Find where the given text appears and provide that cell's center as [X, Y] coordinate. 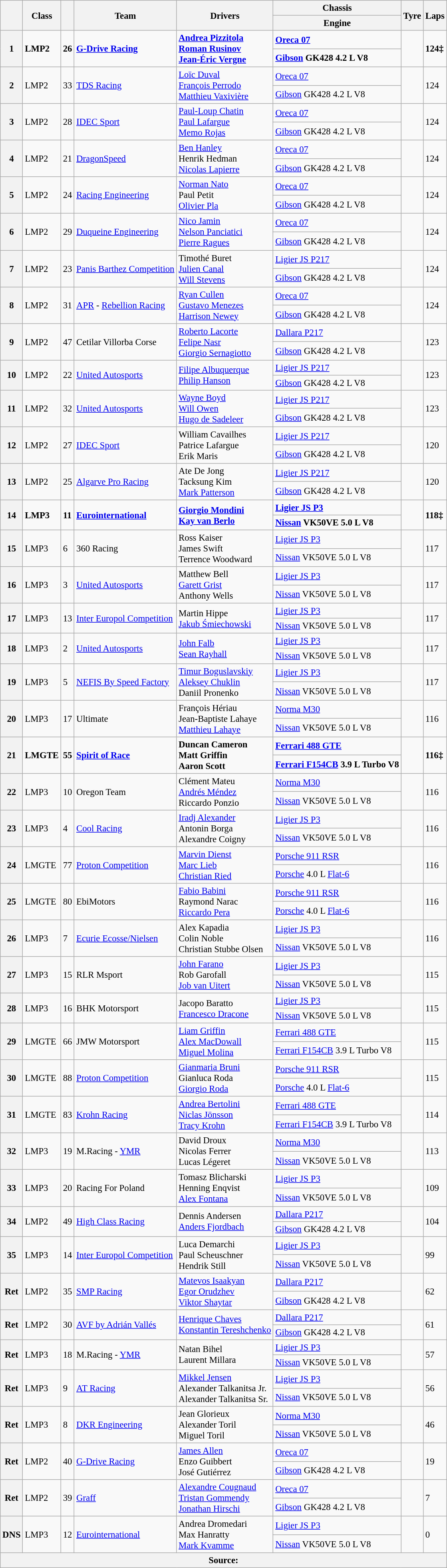
Luca Demarchi Paul Scheuschner Hendrik Still [225, 1255]
Andrea Pizzitola Roman Rusinov Jean-Éric Vergne [225, 49]
Ate De Jong Tacksung Kim Mark Patterson [225, 482]
RLR Msport [125, 975]
Alexandre Cougnaud Tristan Gommendy Jonathan Hirschi [225, 1498]
66 [67, 1042]
William Cavailhes Patrice Lafargue Erik Maris [225, 445]
Dennis Andersen Anders Fjordbach [225, 1221]
High Class Racing [125, 1221]
AT Racing [125, 1388]
104 [435, 1221]
34 [12, 1221]
Liam Griffin Alex MacDowall Miguel Molina [225, 1042]
Andrea Bertolini Niclas Jönsson Tracy Krohn [225, 1115]
Ecurie Ecosse/Nielsen [125, 938]
Cetilar Villorba Corse [125, 342]
62 [435, 1291]
Algarve Pro Racing [125, 482]
Racing For Poland [125, 1188]
Krohn Racing [125, 1115]
39 [67, 1498]
EbiMotors [125, 902]
77 [67, 865]
DNS [12, 1535]
Oregon Team [125, 792]
114 [435, 1115]
1 [12, 49]
JMW Motorsport [125, 1042]
Filipe Albuquerque Philip Hanson [225, 375]
Paul-Loup Chatin Paul Lafargue Memo Rojas [225, 122]
Clément Mateu Andrés Méndez Riccardo Ponzio [225, 792]
Mikkel Jensen Alexander Talkanitsa Jr. Alexander Talkanitsa Sr. [225, 1388]
DragonSpeed [125, 159]
Cool Racing [125, 829]
Roberto Lacorte Felipe Nasr Giorgio Sernagiotto [225, 342]
Graff [125, 1498]
APR - Rebellion Racing [125, 305]
AVF by Adrián Vallés [125, 1324]
118‡ [435, 515]
Class [42, 15]
Alex Kapadia Colin Noble Christian Stubbe Olsen [225, 938]
Fabio Babini Raymond Narac Riccardo Pera [225, 902]
40 [67, 1462]
55 [67, 755]
Matthew Bell Garett Grist Anthony Wells [225, 585]
Source: [224, 1560]
NEFIS By Speed Factory [125, 682]
Gianmaria Bruni Gianluca Roda Giorgio Roda [225, 1078]
Team [125, 15]
109 [435, 1188]
47 [67, 342]
Ryan Cullen Gustavo Menezes Harrison Newey [225, 305]
Natan Bihel Laurent Millara [225, 1355]
116‡ [435, 755]
83 [67, 1115]
57 [435, 1355]
Drivers [225, 15]
Chassis [337, 8]
TDS Racing [125, 86]
Martin Hippe Jakub Śmiechowski [225, 618]
49 [67, 1221]
360 Racing [125, 549]
80 [67, 902]
99 [435, 1255]
BHK Motorsport [125, 1009]
Matevos Isaakyan Egor Orudzhev Viktor Shaytar [225, 1291]
Laps [435, 15]
John Falb Sean Rayhall [225, 649]
Jean Glorieux Alexander Toril Miguel Toril [225, 1425]
Tomasz Blicharski Henning Enqvist Alex Fontana [225, 1188]
François Hériau Jean-Baptiste Lahaye Matthieu Lahaye [225, 719]
113 [435, 1152]
Loïc Duval François Perrodo Matthieu Vaxivière [225, 86]
James Allen Enzo Guibbert José Gutiérrez [225, 1462]
Jacopo Baratto Francesco Dracone [225, 1009]
DKR Engineering [125, 1425]
56 [435, 1388]
Norman Nato Paul Petit Olivier Pla [225, 195]
Tyre [412, 15]
Engine [337, 23]
David Droux Nicolas Ferrer Lucas Légeret [225, 1152]
Timur Boguslavskiy Aleksey Chuklin Daniil Pronenko [225, 682]
Nico Jamin Nelson Panciatici Pierre Ragues [225, 232]
88 [67, 1078]
Panis Barthez Competition [125, 269]
Duncan Cameron Matt Griffin Aaron Scott [225, 755]
Ross Kaiser James Swift Terrence Woodward [225, 549]
46 [435, 1425]
SMP Racing [125, 1291]
Wayne Boyd Will Owen Hugo de Sadeleer [225, 409]
Spirit of Race [125, 755]
Timothé Buret Julien Canal Will Stevens [225, 269]
Duqueine Engineering [125, 232]
Andrea Dromedari Max Hanratty Mark Kvamme [225, 1535]
Ben Hanley Henrik Hedman Nicolas Lapierre [225, 159]
61 [435, 1324]
Henrique Chaves Konstantin Tereshchenko [225, 1324]
Marvin Dienst Marc Lieb Christian Ried [225, 865]
Ultimate [125, 719]
Iradj Alexander Antonin Borga Alexandre Coigny [225, 829]
0 [435, 1535]
John Farano Rob Garofall Job van Uitert [225, 975]
Racing Engineering [125, 195]
Giorgio Mondini Kay van Berlo [225, 515]
124‡ [435, 49]
